Return the (X, Y) coordinate for the center point of the cell that contains the specified text.  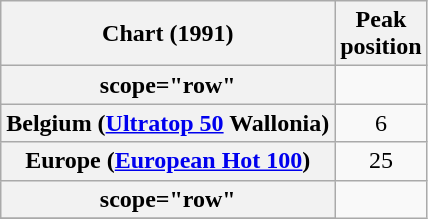
25 (381, 161)
Europe (European Hot 100) (168, 161)
Belgium (Ultratop 50 Wallonia) (168, 123)
Peakposition (381, 34)
6 (381, 123)
Chart (1991) (168, 34)
